Find where the given text appears and provide that cell's center as (x, y) coordinate. 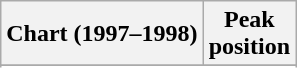
Chart (1997–1998) (102, 34)
Peakposition (249, 34)
